Locate the cell with the specified text and output its [x, y] center coordinate. 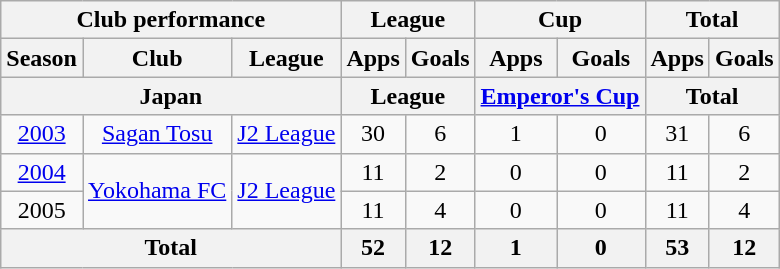
52 [373, 248]
30 [373, 134]
Emperor's Cup [560, 96]
53 [677, 248]
Yokohama FC [156, 191]
Club [156, 58]
31 [677, 134]
2004 [42, 172]
Sagan Tosu [156, 134]
Club performance [171, 20]
2003 [42, 134]
Cup [560, 20]
Japan [171, 96]
Season [42, 58]
2005 [42, 210]
